Locate the cell with the specified text and output its (x, y) center coordinate. 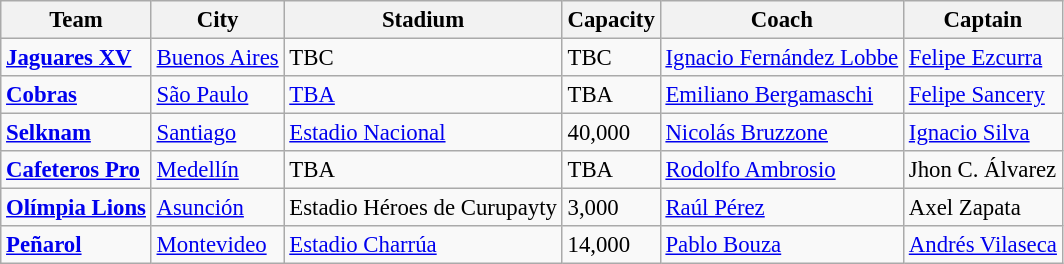
Cafeteros Pro (76, 170)
Andrés Vilaseca (982, 245)
Jhon C. Álvarez (982, 170)
Olímpia Lions (76, 208)
Asunción (218, 208)
Stadium (423, 20)
Raúl Pérez (782, 208)
Team (76, 20)
Selknam (76, 133)
Emiliano Bergamaschi (782, 95)
Axel Zapata (982, 208)
Medellín (218, 170)
3,000 (611, 208)
São Paulo (218, 95)
Jaguares XV (76, 58)
Coach (782, 20)
Estadio Héroes de Curupayty (423, 208)
Cobras (76, 95)
Felipe Sancery (982, 95)
40,000 (611, 133)
Buenos Aires (218, 58)
Rodolfo Ambrosio (782, 170)
Pablo Bouza (782, 245)
Felipe Ezcurra (982, 58)
City (218, 20)
Estadio Charrúa (423, 245)
Peñarol (76, 245)
Montevideo (218, 245)
Captain (982, 20)
14,000 (611, 245)
Ignacio Silva (982, 133)
Estadio Nacional (423, 133)
Ignacio Fernández Lobbe (782, 58)
Nicolás Bruzzone (782, 133)
Capacity (611, 20)
Santiago (218, 133)
